Search for the cell housing the specified text and yield its (X, Y) center coordinate. 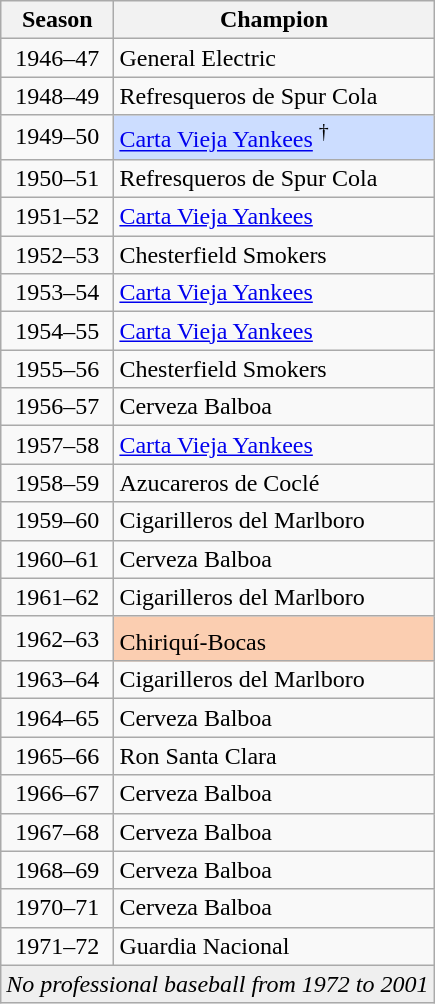
1952–53 (58, 255)
Chiriquí-Bocas (274, 638)
Ron Santa Clara (274, 756)
1948–49 (58, 96)
1960–61 (58, 559)
Champion (274, 20)
1961–62 (58, 597)
1968–69 (58, 870)
Carta Vieja Yankees † (274, 138)
1965–66 (58, 756)
1949–50 (58, 138)
Azucareros de Coclé (274, 483)
1959–60 (58, 521)
General Electric (274, 58)
1964–65 (58, 718)
1967–68 (58, 832)
1957–58 (58, 445)
1963–64 (58, 680)
1971–72 (58, 946)
1955–56 (58, 369)
1951–52 (58, 217)
1966–67 (58, 794)
1953–54 (58, 293)
1950–51 (58, 178)
No professional baseball from 1972 to 2001 (218, 984)
1946–47 (58, 58)
Guardia Nacional (274, 946)
Season (58, 20)
1954–55 (58, 331)
1970–71 (58, 908)
1956–57 (58, 407)
1962–63 (58, 638)
1958–59 (58, 483)
